Find where the given text appears and provide that cell's center as [X, Y] coordinate. 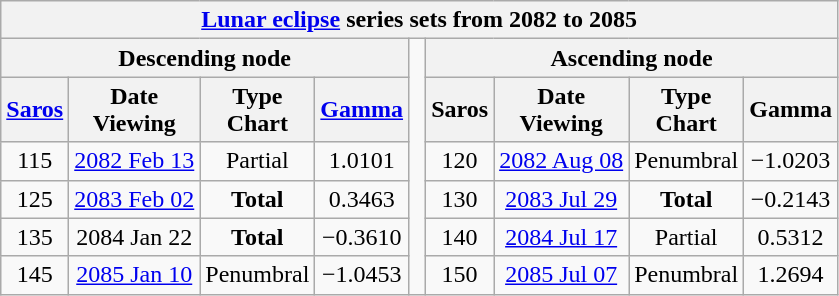
2082 Feb 13 [134, 161]
130 [460, 199]
2084 Jul 17 [562, 237]
−0.3610 [362, 237]
140 [460, 237]
2084 Jan 22 [134, 237]
125 [35, 199]
1.2694 [791, 275]
145 [35, 275]
−0.2143 [791, 199]
Lunar eclipse series sets from 2082 to 2085 [420, 20]
120 [460, 161]
0.5312 [791, 237]
2082 Aug 08 [562, 161]
0.3463 [362, 199]
−1.0203 [791, 161]
Ascending node [632, 58]
1.0101 [362, 161]
2085 Jul 07 [562, 275]
Descending node [205, 58]
150 [460, 275]
115 [35, 161]
135 [35, 237]
2083 Jul 29 [562, 199]
−1.0453 [362, 275]
2083 Feb 02 [134, 199]
2085 Jan 10 [134, 275]
